Provide the [X, Y] coordinate of the cell's center where the given text is located.  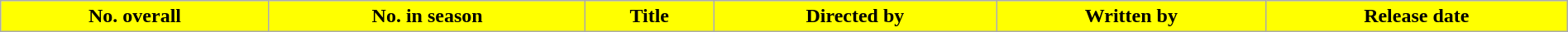
Release date [1416, 16]
No. overall [136, 16]
Directed by [855, 16]
No. in season [427, 16]
Title [650, 16]
Written by [1131, 16]
